Pinpoint the cell where the given text exists, returning its (x, y) midpoint coordinate. 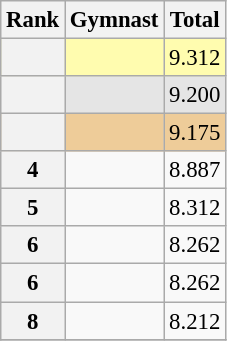
5 (33, 208)
9.200 (195, 95)
Rank (33, 20)
8.312 (195, 208)
9.312 (195, 58)
8.887 (195, 170)
Gymnast (114, 20)
8.212 (195, 321)
8 (33, 321)
Total (195, 20)
9.175 (195, 133)
4 (33, 170)
